Find where the given text appears and provide that cell's center as [X, Y] coordinate. 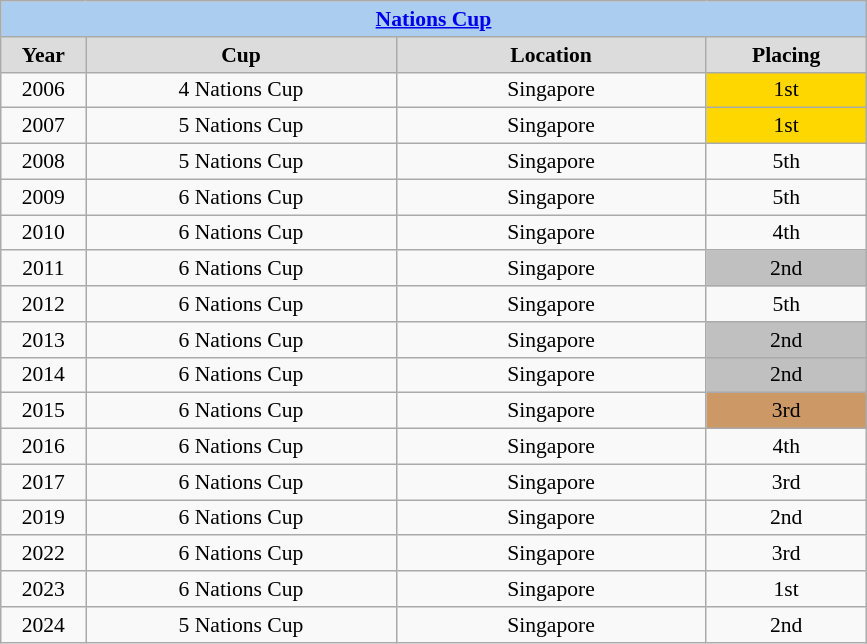
Nations Cup [434, 19]
2012 [44, 304]
2007 [44, 126]
2017 [44, 482]
Placing [786, 55]
2011 [44, 269]
2024 [44, 625]
2019 [44, 518]
2023 [44, 589]
2015 [44, 411]
2022 [44, 554]
Year [44, 55]
2006 [44, 90]
2010 [44, 233]
Location [551, 55]
4 Nations Cup [241, 90]
2013 [44, 340]
2009 [44, 197]
2014 [44, 375]
Cup [241, 55]
2008 [44, 162]
2016 [44, 447]
